Detect which cell encompasses the target text, then output its [X, Y] center coordinate. 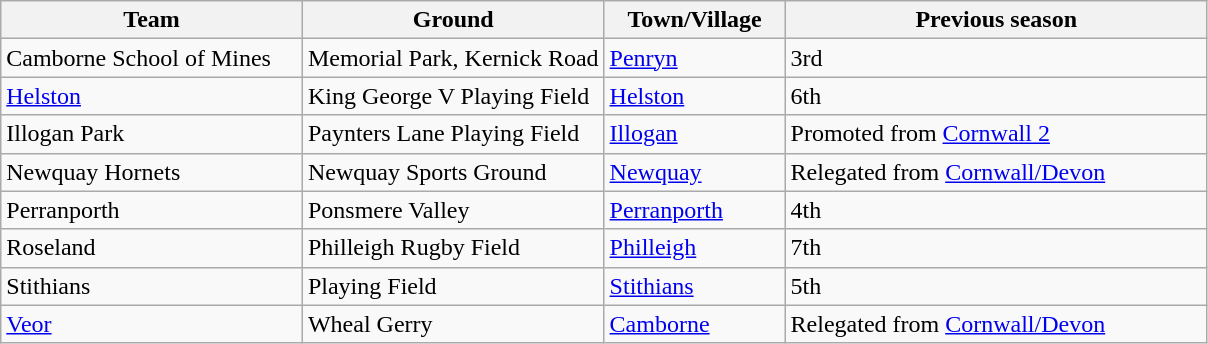
Newquay Sports Ground [453, 172]
Previous season [996, 20]
7th [996, 248]
Illogan [694, 134]
Memorial Park, Kernick Road [453, 58]
Penryn [694, 58]
Roseland [152, 248]
Playing Field [453, 286]
6th [996, 96]
Camborne [694, 324]
Camborne School of Mines [152, 58]
Town/Village [694, 20]
Veor [152, 324]
Team [152, 20]
3rd [996, 58]
Philleigh [694, 248]
Newquay [694, 172]
Wheal Gerry [453, 324]
5th [996, 286]
Paynters Lane Playing Field [453, 134]
Illogan Park [152, 134]
Newquay Hornets [152, 172]
Philleigh Rugby Field [453, 248]
Ponsmere Valley [453, 210]
Ground [453, 20]
4th [996, 210]
Promoted from Cornwall 2 [996, 134]
King George V Playing Field [453, 96]
